Output the (X, Y) coordinate of the center of the cell containing the given text.  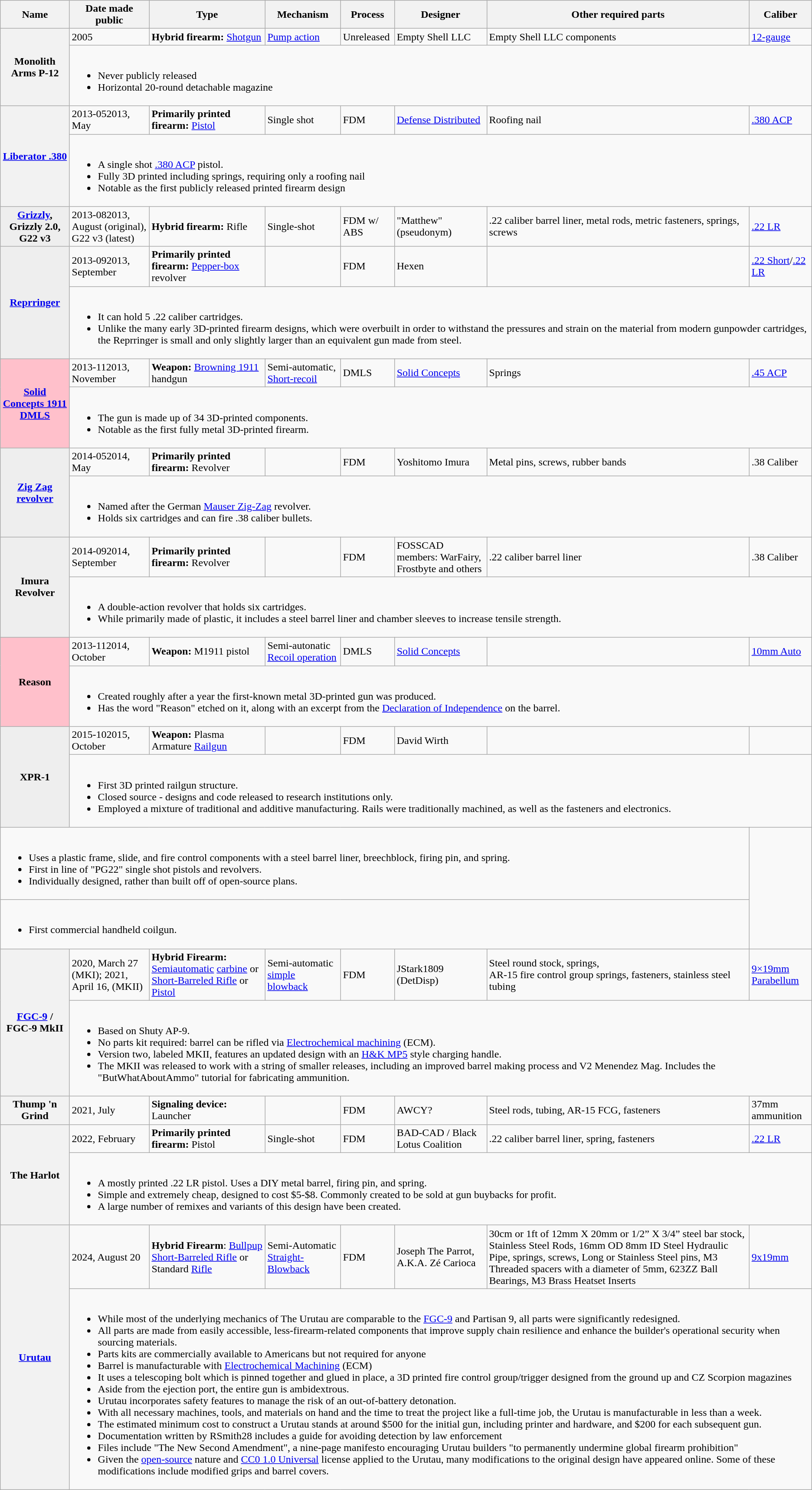
Weapon: Browning 1911 handgun (207, 373)
Caliber (780, 15)
FOSSCAD members: WarFairy, Frostbyte and others (441, 557)
David Wirth (441, 741)
Semi-automatic, Short-recoil (303, 373)
Semi-Automatic Straight-Blowback (303, 1257)
10mm Auto (780, 652)
Semi-autonatic Recoil operation (303, 652)
Process (367, 15)
Hybrid firearm: Shotgun (207, 37)
.22 caliber barrel liner (618, 557)
FGC-9 /FGC-9 MkII (35, 1022)
Zig Zag revolver (35, 492)
.45 ACP (780, 373)
2021, July (109, 1110)
Metal pins, screws, rubber bands (618, 462)
Signaling device: Launcher (207, 1110)
2024, August 20 (109, 1257)
2013-052013, May (109, 120)
Thump 'n Grind (35, 1110)
Unreleased (367, 37)
The gun is made up of 34 3D-printed components.Notable as the first fully metal 3D-printed firearm. (441, 417)
Other required parts (618, 15)
Empty Shell LLC components (618, 37)
9x19mm (780, 1257)
Hybrid firearm: Rifle (207, 226)
2013-082013, August (original), G22 v3 (latest) (109, 226)
Weapon: Plasma Armature Railgun (207, 741)
XPR-1 (35, 777)
Never publicly releasedHorizontal 20-round detachable magazine (441, 75)
Single shot (303, 120)
Imura Revolver (35, 587)
Defense Distributed (441, 120)
"Matthew" (pseudonym) (441, 226)
.22 caliber barrel liner, metal rods, metric fasteners, springs, screws (618, 226)
Steel round stock, springs,AR-15 fire control group springs, fasteners, stainless steel tubing (618, 974)
Named after the German Mauser Zig-Zag revolver.Holds six cartridges and can fire .38 caliber bullets. (441, 506)
BAD-CAD / Black Lotus Coalition (441, 1138)
Urutau (35, 1357)
Reprringer (35, 303)
2013-092013, September (109, 266)
Weapon: M1911 pistol (207, 652)
Solid Concepts 1911 DMLS (35, 403)
Yoshitomo Imura (441, 462)
2013-112014, October (109, 652)
Liberator .380 (35, 156)
FDM w/ ABS (367, 226)
The Harlot (35, 1175)
2005 (109, 37)
Semi-automatic simple blowback (303, 974)
Reason (35, 682)
2015-102015, October (109, 741)
Hexen (441, 266)
2014-092014, September (109, 557)
Hybrid Firearm: Semiautomatic carbine or Short-Barreled Rifle or Pistol (207, 974)
Type (207, 15)
12-gauge (780, 37)
.22 Short/.22 LR (780, 266)
AWCY? (441, 1110)
Pump action (303, 37)
Hybrid Firearm: Bullpup Short-Barreled Rifle or Standard Rifle (207, 1257)
Roofing nail (618, 120)
Date made public (109, 15)
2020, March 27 (MKI); 2021, April 16, (MKII) (109, 974)
JStark1809 (DetDisp) (441, 974)
37mm ammunition (780, 1110)
Monolith Arms P-12 (35, 67)
Primarily printed firearm: Pepper-box revolver (207, 266)
9×19mm Parabellum (780, 974)
Joseph The Parrot, A.K.A. Zé Carioca (441, 1257)
2013-112013, November (109, 373)
Designer (441, 15)
Mechanism (303, 15)
.22 caliber barrel liner, spring, fasteners (618, 1138)
2022, February (109, 1138)
Name (35, 15)
Empty Shell LLC (441, 37)
First commercial handheld coilgun. (375, 924)
2014-052014, May (109, 462)
Springs (618, 373)
Steel rods, tubing, AR-15 FCG, fasteners (618, 1110)
Grizzly,Grizzly 2.0, G22 v3 (35, 226)
.380 ACP (780, 120)
